Search for the cell housing the specified text and yield its [x, y] center coordinate. 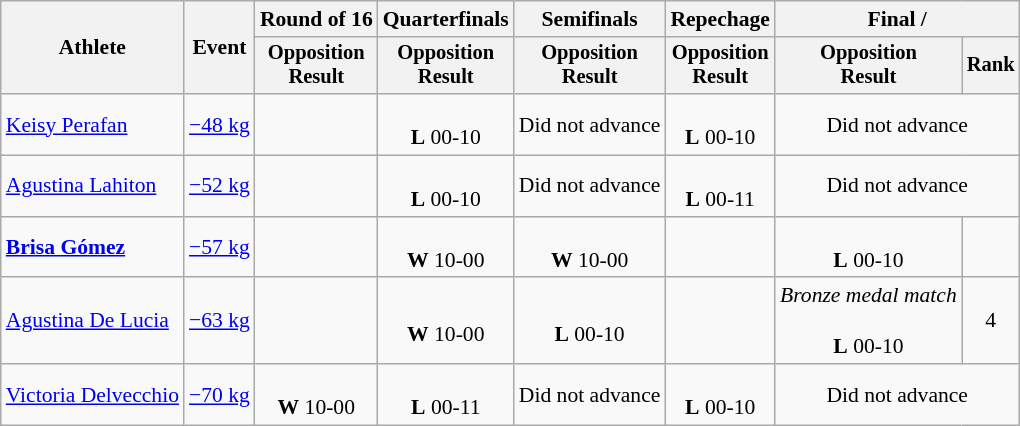
Athlete [92, 48]
Event [220, 48]
Repechage [720, 19]
Agustina Lahiton [92, 186]
4 [991, 322]
−52 kg [220, 186]
Quarterfinals [446, 19]
Final / [897, 19]
Round of 16 [316, 19]
−48 kg [220, 124]
Agustina De Lucia [92, 322]
−63 kg [220, 322]
Bronze medal matchL 00-10 [868, 322]
Rank [991, 66]
−70 kg [220, 394]
Victoria Delvecchio [92, 394]
Semifinals [590, 19]
−57 kg [220, 248]
Keisy Perafan [92, 124]
Brisa Gómez [92, 248]
